Return the [X, Y] coordinate for the center point of the cell that contains the specified text.  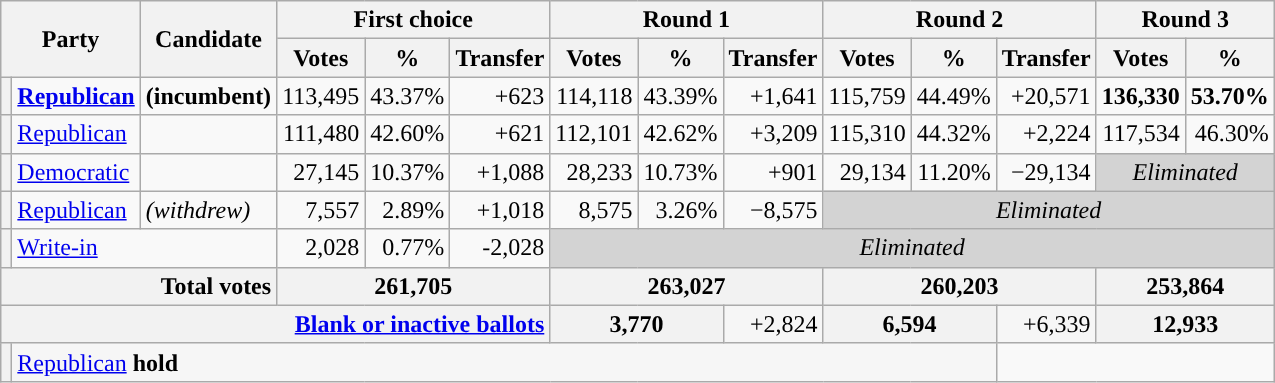
Blank or inactive ballots [276, 324]
First choice [414, 20]
2,028 [321, 248]
44.32% [954, 134]
−8,575 [773, 210]
−29,134 [1046, 172]
12,933 [1185, 324]
(incumbent) [208, 96]
253,864 [1185, 286]
Candidate [208, 39]
Democratic [76, 172]
2.89% [408, 210]
115,759 [867, 96]
+1,088 [500, 172]
43.39% [680, 96]
Round 2 [960, 20]
28,233 [594, 172]
7,557 [321, 210]
Total votes [139, 286]
46.30% [1230, 134]
53.70% [1230, 96]
136,330 [1140, 96]
111,480 [321, 134]
29,134 [867, 172]
27,145 [321, 172]
6,594 [910, 324]
+2,824 [773, 324]
3,770 [636, 324]
42.62% [680, 134]
(withdrew) [208, 210]
+6,339 [1046, 324]
+623 [500, 96]
+1,641 [773, 96]
113,495 [321, 96]
Party [71, 39]
Republican hold [504, 362]
112,101 [594, 134]
115,310 [867, 134]
42.60% [408, 134]
114,118 [594, 96]
+621 [500, 134]
Write-in [144, 248]
+2,224 [1046, 134]
117,534 [1140, 134]
263,027 [686, 286]
+1,018 [500, 210]
44.49% [954, 96]
43.37% [408, 96]
0.77% [408, 248]
11.20% [954, 172]
+20,571 [1046, 96]
3.26% [680, 210]
8,575 [594, 210]
260,203 [960, 286]
10.37% [408, 172]
-2,028 [500, 248]
Round 3 [1185, 20]
261,705 [414, 286]
10.73% [680, 172]
Round 1 [686, 20]
+901 [773, 172]
+3,209 [773, 134]
